For the text-containing cell, return its midpoint in (x, y) coordinate format. 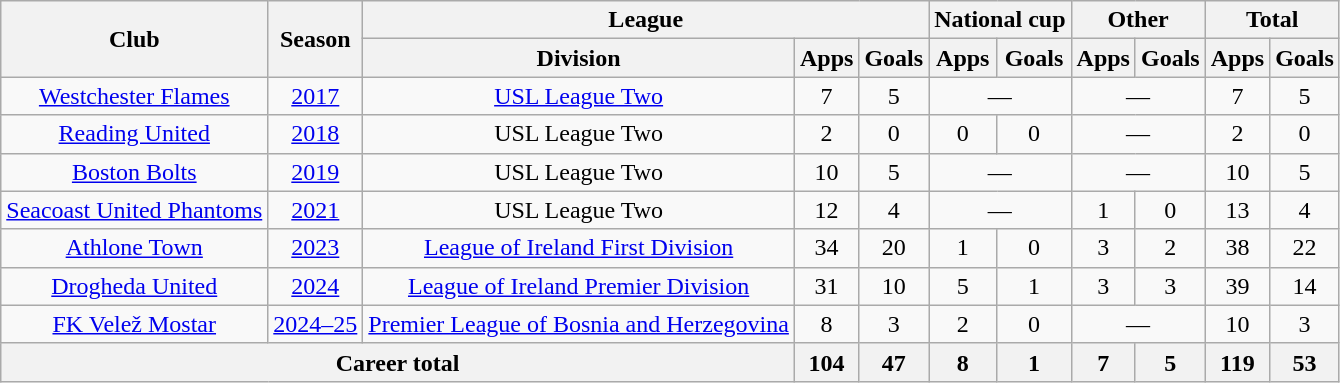
2023 (316, 248)
104 (826, 362)
34 (826, 248)
2024 (316, 286)
2018 (316, 134)
2024–25 (316, 324)
Seacoast United Phantoms (134, 210)
13 (1237, 210)
Club (134, 39)
Premier League of Bosnia and Herzegovina (579, 324)
38 (1237, 248)
Westchester Flames (134, 96)
Season (316, 39)
League of Ireland Premier Division (579, 286)
2019 (316, 172)
47 (894, 362)
Drogheda United (134, 286)
31 (826, 286)
12 (826, 210)
Other (1138, 20)
Athlone Town (134, 248)
2021 (316, 210)
National cup (1000, 20)
22 (1305, 248)
Reading United (134, 134)
39 (1237, 286)
53 (1305, 362)
Career total (398, 362)
119 (1237, 362)
FK Velež Mostar (134, 324)
Division (579, 58)
20 (894, 248)
League of Ireland First Division (579, 248)
Boston Bolts (134, 172)
League (646, 20)
Total (1272, 20)
2017 (316, 96)
14 (1305, 286)
